Pinpoint the cell where the given text exists, returning its (x, y) midpoint coordinate. 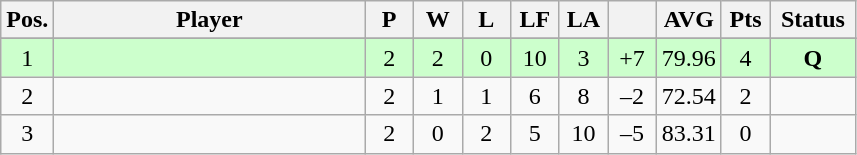
AVG (688, 20)
L (486, 20)
W (438, 20)
Status (813, 20)
8 (584, 96)
6 (536, 96)
Q (813, 58)
Pos. (28, 20)
Pts (746, 20)
–2 (632, 96)
P (390, 20)
83.31 (688, 134)
72.54 (688, 96)
LA (584, 20)
Player (210, 20)
4 (746, 58)
LF (536, 20)
79.96 (688, 58)
–5 (632, 134)
5 (536, 134)
+7 (632, 58)
